Capture the cell that displays the provided text and extract its (x, y) central coordinate. 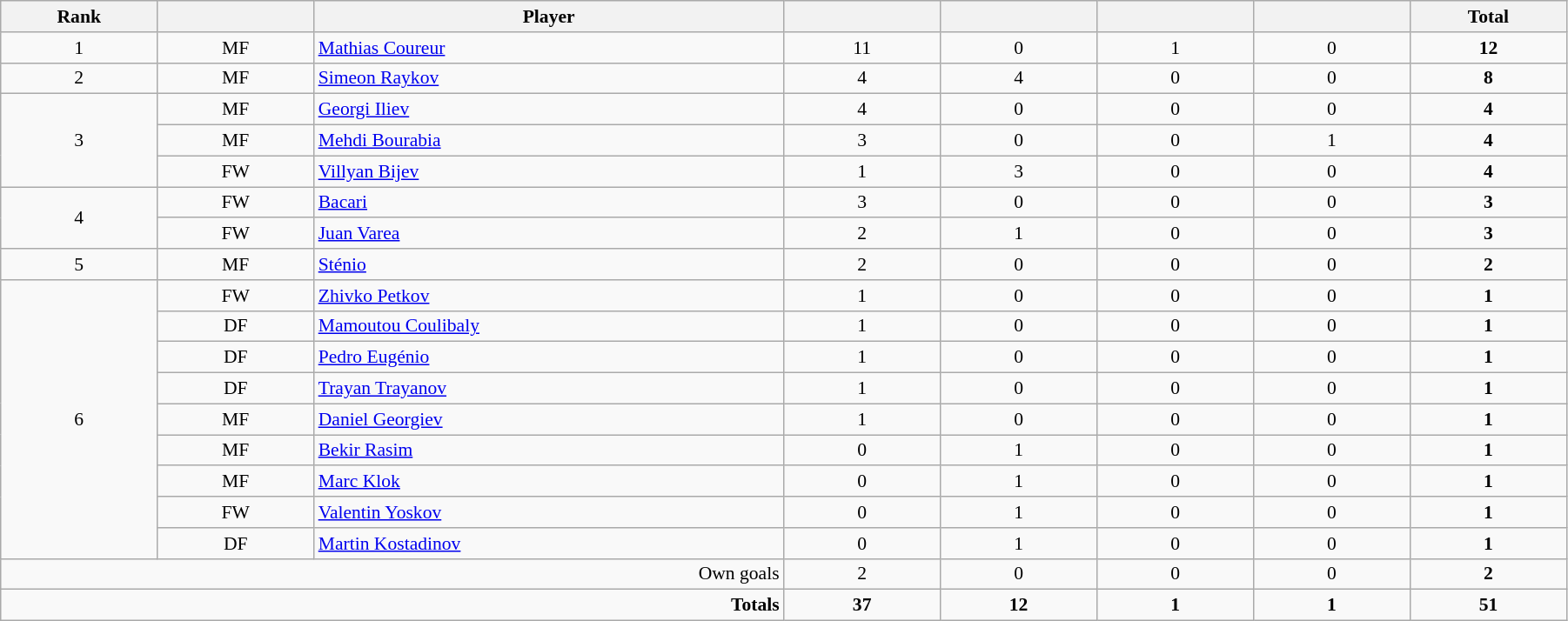
Mamoutou Coulibaly (549, 326)
Own goals (392, 574)
Trayan Trayanov (549, 389)
Simeon Raykov (549, 78)
Georgi Iliev (549, 110)
Mathias Coureur (549, 48)
Bacari (549, 203)
Juan Varea (549, 234)
Zhivko Petkov (549, 296)
8 (1488, 78)
Pedro Eugénio (549, 357)
Martin Kostadinov (549, 544)
Valentin Yoskov (549, 512)
Rank (79, 17)
6 (79, 419)
37 (862, 605)
Total (1488, 17)
Sténio (549, 264)
51 (1488, 605)
Bekir Rasim (549, 451)
Marc Klok (549, 482)
11 (862, 48)
Player (549, 17)
5 (79, 264)
Daniel Georgiev (549, 419)
Totals (392, 605)
Villyan Bijev (549, 171)
Mehdi Bourabia (549, 141)
